Determine the [x, y] coordinate at the center of the cell enclosing the given text.  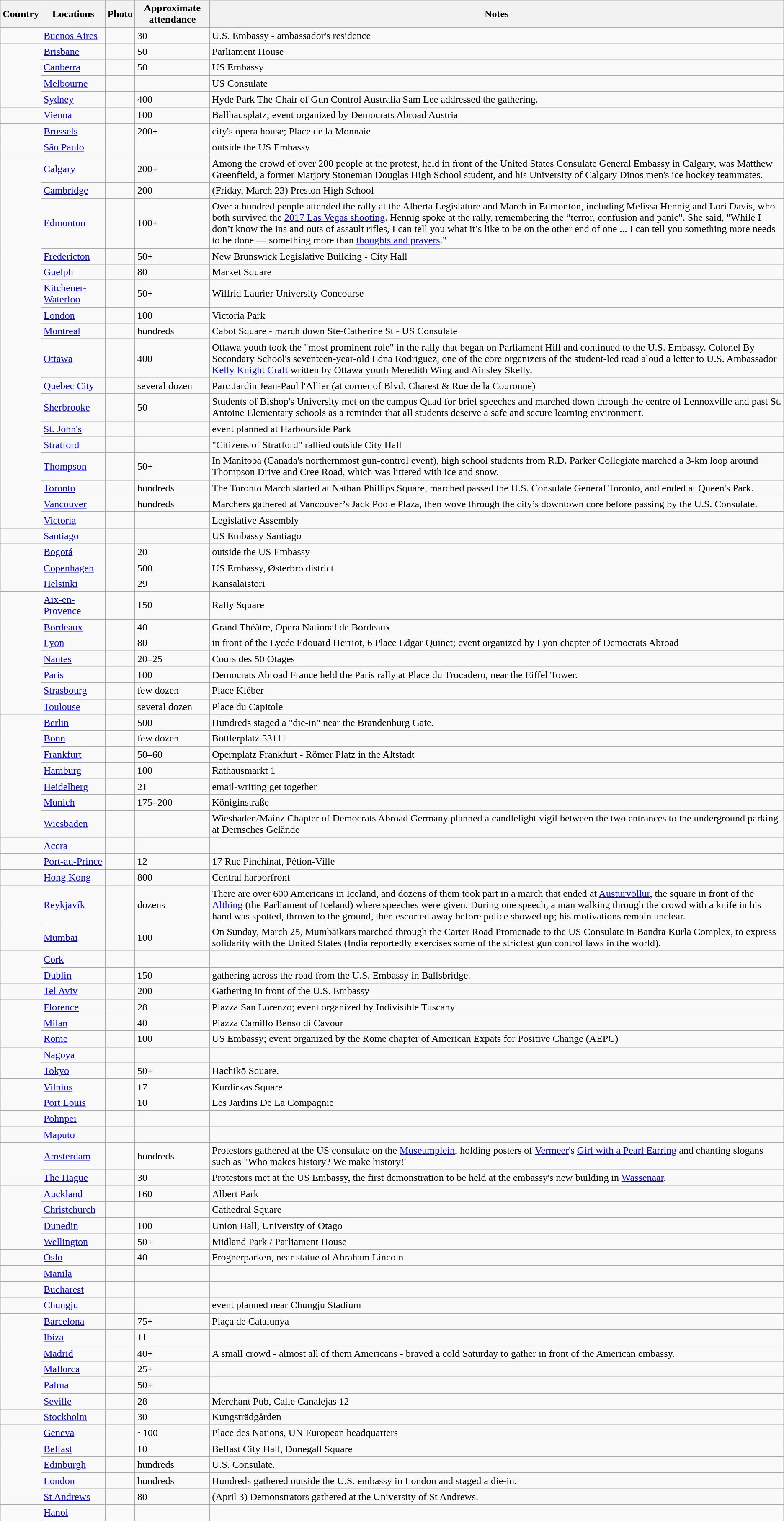
Nantes [73, 659]
Kurdirkas Square [497, 1087]
A small crowd - almost all of them Americans - braved a cold Saturday to gather in front of the American embassy. [497, 1353]
Calgary [73, 168]
Edmonton [73, 223]
(April 3) Demonstrators gathered at the University of St Andrews. [497, 1497]
Wiesbaden [73, 824]
Sherbrooke [73, 407]
Victoria [73, 520]
Notes [497, 14]
Maputo [73, 1135]
Cambridge [73, 190]
Hong Kong [73, 878]
Grand Théâtre, Opera National de Bordeaux [497, 627]
"Citizens of Stratford" rallied outside City Hall [497, 445]
Aix-en-Provence [73, 606]
Hundreds gathered outside the U.S. embassy in London and staged a die-in. [497, 1481]
St. John's [73, 429]
Oslo [73, 1258]
Kungsträdgården [497, 1417]
Barcelona [73, 1321]
12 [172, 862]
Bucharest [73, 1289]
Belfast [73, 1449]
The Hague [73, 1178]
Melbourne [73, 83]
Toronto [73, 488]
Democrats Abroad France held the Paris rally at Place du Trocadero, near the Eiffel Tower. [497, 675]
Les Jardins De La Compagnie [497, 1103]
Dunedin [73, 1226]
Königinstraße [497, 802]
gathering across the road from the U.S. Embassy in Ballsbridge. [497, 975]
Stratford [73, 445]
Dublin [73, 975]
17 Rue Pinchinat, Pétion-Ville [497, 862]
US Embassy, Østerbro district [497, 568]
Hamburg [73, 770]
100+ [172, 223]
Madrid [73, 1353]
Gathering in front of the U.S. Embassy [497, 991]
Bogotá [73, 552]
Edinburgh [73, 1465]
Accra [73, 846]
175–200 [172, 802]
Thompson [73, 467]
Rathausmarkt 1 [497, 770]
Quebec City [73, 386]
Opernplatz Frankfurt - Römer Platz in the Altstadt [497, 754]
Cathedral Square [497, 1210]
Central harborfront [497, 878]
U.S. Embassy - ambassador's residence [497, 36]
Munich [73, 802]
Hanoi [73, 1513]
Heidelberg [73, 786]
Auckland [73, 1194]
US Embassy; event organized by the Rome chapter of American Expats for Positive Change (AEPC) [497, 1039]
Copenhagen [73, 568]
Florence [73, 1007]
Legislative Assembly [497, 520]
160 [172, 1194]
Protestors met at the US Embassy, the first demonstration to be held at the embassy's new building in Wassenaar. [497, 1178]
(Friday, March 23) Preston High School [497, 190]
U.S. Consulate. [497, 1465]
75+ [172, 1321]
Cork [73, 959]
Guelph [73, 272]
Ibiza [73, 1337]
event planned near Chungju Stadium [497, 1305]
Mumbai [73, 937]
São Paulo [73, 147]
Berlin [73, 723]
Approximate attendance [172, 14]
Midland Park / Parliament House [497, 1242]
Amsterdam [73, 1156]
Milan [73, 1023]
Plaça de Catalunya [497, 1321]
Tel Aviv [73, 991]
Chungju [73, 1305]
Cours des 50 Otages [497, 659]
20–25 [172, 659]
Albert Park [497, 1194]
US Consulate [497, 83]
Place Kléber [497, 691]
Toulouse [73, 707]
11 [172, 1337]
Market Square [497, 272]
Parliament House [497, 52]
Brisbane [73, 52]
Paris [73, 675]
New Brunswick Legislative Building - City Hall [497, 256]
Nagoya [73, 1055]
Rome [73, 1039]
Pohnpei [73, 1118]
20 [172, 552]
Port-au-Prince [73, 862]
Buenos Aires [73, 36]
50–60 [172, 754]
US Embassy [497, 67]
Ottawa [73, 359]
dozens [172, 905]
25+ [172, 1369]
Ballhausplatz; event organized by Democrats Abroad Austria [497, 115]
Vilnius [73, 1087]
Canberra [73, 67]
Frankfurt [73, 754]
Montreal [73, 331]
Frognerparken, near statue of Abraham Lincoln [497, 1258]
800 [172, 878]
Cabot Square - march down Ste-Catherine St - US Consulate [497, 331]
Strasbourg [73, 691]
Belfast City Hall, Donegall Square [497, 1449]
21 [172, 786]
Port Louis [73, 1103]
Christchurch [73, 1210]
in front of the Lycée Edouard Herriot, 6 Place Edgar Quinet; event organized by Lyon chapter of Democrats Abroad [497, 643]
Manila [73, 1273]
Hundreds staged a "die-in" near the Brandenburg Gate. [497, 723]
Reykjavík [73, 905]
Seville [73, 1401]
Victoria Park [497, 315]
Piazza Camillo Benso di Cavour [497, 1023]
Mallorca [73, 1369]
Lyon [73, 643]
Geneva [73, 1433]
Brussels [73, 131]
Rally Square [497, 606]
Kansalaistori [497, 584]
Parc Jardin Jean-Paul l'Allier (at corner of Blvd. Charest & Rue de la Couronne) [497, 386]
Sydney [73, 99]
Locations [73, 14]
Place du Capitole [497, 707]
city's opera house; Place de la Monnaie [497, 131]
Fredericton [73, 256]
Kitchener-Waterloo [73, 294]
Tokyo [73, 1071]
29 [172, 584]
~100 [172, 1433]
40+ [172, 1353]
Union Hall, University of Otago [497, 1226]
Wilfrid Laurier University Concourse [497, 294]
Hyde Park The Chair of Gun Control Australia Sam Lee addressed the gathering. [497, 99]
Marchers gathered at Vancouver’s Jack Poole Plaza, then wove through the city’s downtown core before passing by the U.S. Consulate. [497, 504]
email-writing get together [497, 786]
Wellington [73, 1242]
St Andrews [73, 1497]
Palma [73, 1385]
The Toronto March started at Nathan Phillips Square, marched passed the U.S. Consulate General Toronto, and ended at Queen's Park. [497, 488]
Hachikō Square. [497, 1071]
Bonn [73, 739]
17 [172, 1087]
Merchant Pub, Calle Canalejas 12 [497, 1401]
Country [21, 14]
Bottlerplatz 53111 [497, 739]
Photo [120, 14]
Piazza San Lorenzo; event organized by Indivisible Tuscany [497, 1007]
Helsinki [73, 584]
Santiago [73, 536]
Bordeaux [73, 627]
Place des Nations, UN European headquarters [497, 1433]
US Embassy Santiago [497, 536]
event planned at Harbourside Park [497, 429]
Stockholm [73, 1417]
Vienna [73, 115]
Vancouver [73, 504]
